Output the (X, Y) coordinate of the center of the cell containing the given text.  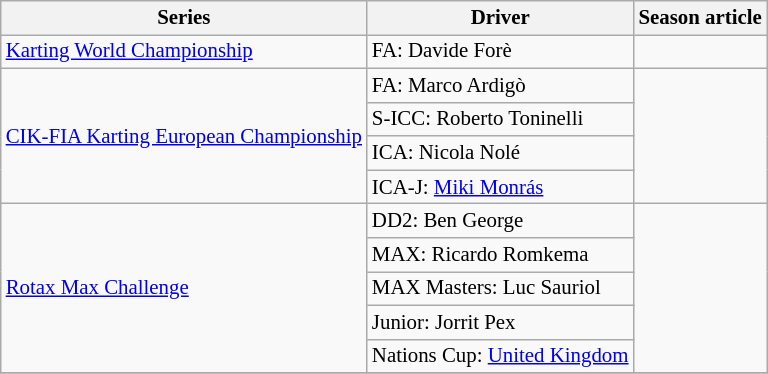
FA: Davide Forè (500, 51)
FA: Marco Ardigò (500, 85)
Nations Cup: United Kingdom (500, 356)
Season article (700, 18)
CIK-FIA Karting European Championship (184, 136)
Rotax Max Challenge (184, 288)
S-ICC: Roberto Toninelli (500, 119)
MAX Masters: Luc Sauriol (500, 288)
Junior: Jorrit Pex (500, 322)
Karting World Championship (184, 51)
ICA: Nicola Nolé (500, 153)
DD2: Ben George (500, 221)
MAX: Ricardo Romkema (500, 255)
ICA-J: Miki Monrás (500, 187)
Driver (500, 18)
Series (184, 18)
